Determine the [X, Y] coordinate at the center of the cell enclosing the given text.  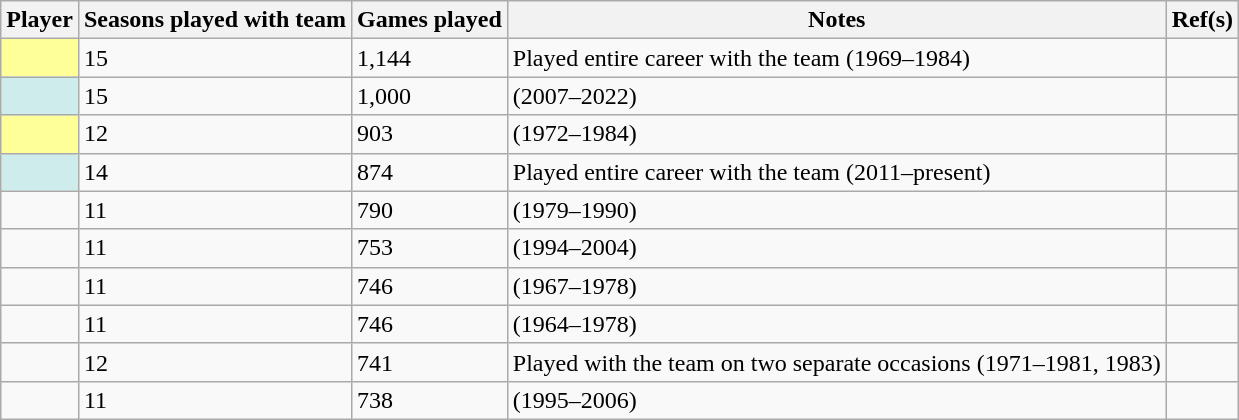
874 [430, 172]
Played with the team on two separate occasions (1971–1981, 1983) [836, 362]
Player [40, 20]
(1967–1978) [836, 286]
1,000 [430, 96]
1,144 [430, 58]
903 [430, 134]
14 [214, 172]
(2007–2022) [836, 96]
(1979–1990) [836, 210]
738 [430, 400]
753 [430, 248]
Games played [430, 20]
Ref(s) [1202, 20]
Notes [836, 20]
Played entire career with the team (1969–1984) [836, 58]
(1964–1978) [836, 324]
(1972–1984) [836, 134]
Seasons played with team [214, 20]
790 [430, 210]
Played entire career with the team (2011–present) [836, 172]
741 [430, 362]
(1995–2006) [836, 400]
(1994–2004) [836, 248]
